Return (x, y) of the center of cell containing provided text 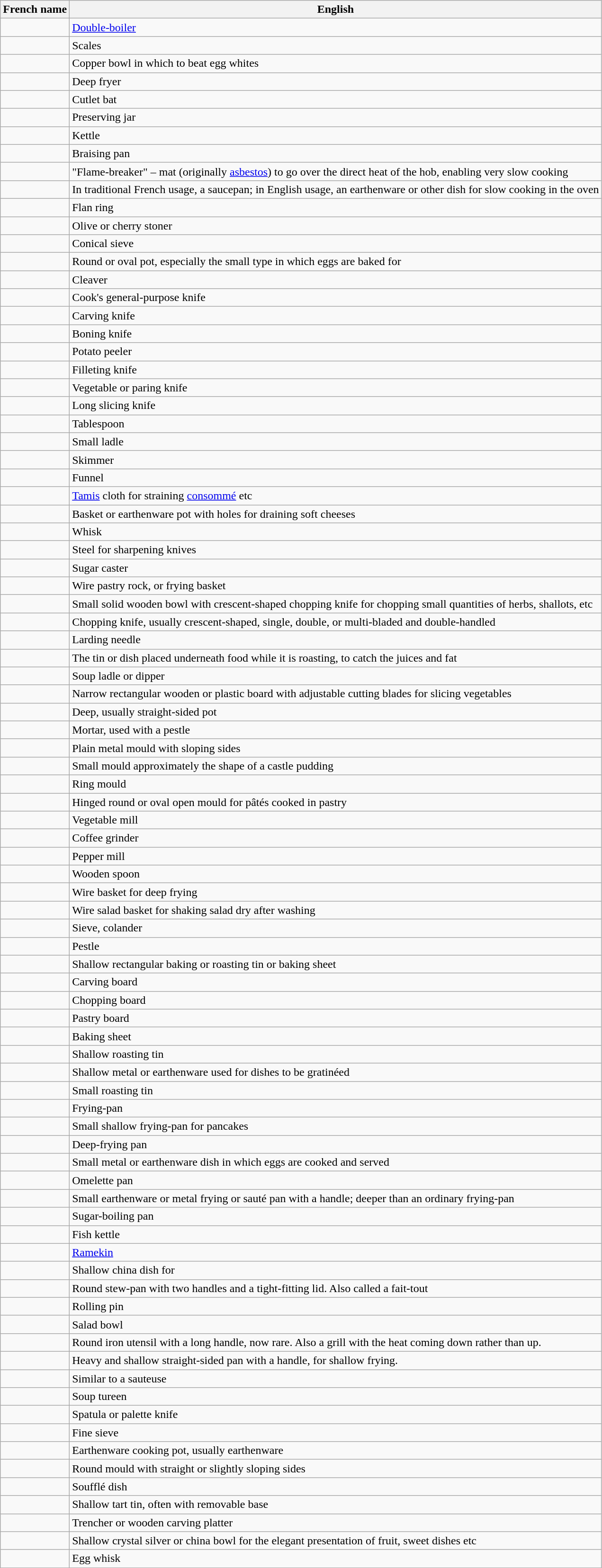
Fine sieve (335, 1433)
Small solid wooden bowl with crescent-shaped chopping knife for chopping small quantities of herbs, shallots, etc (335, 604)
Long slicing knife (335, 406)
Shallow china dish for (335, 1270)
Potato peeler (335, 352)
Baking sheet (335, 1036)
Heavy and shallow straight-­sided pan with a handle, for shallow frying. (335, 1360)
Filleting knife (335, 370)
Funnel (335, 478)
Deep-frying pan (335, 1144)
Wire pastry rock, or frying basket (335, 586)
Wooden spoon (335, 874)
Spatula or palette knife (335, 1415)
Ring mould (335, 784)
Skimmer (335, 460)
Similar to a sauteuse (335, 1379)
Shallow rectangular baking or roasting tin or baking sheet (335, 964)
Shallow crystal silver or china bowl for the elegant presentation of fruit, sweet dishes etc (335, 1541)
Earthenware cooking pot, usually earthenware (335, 1451)
Tamis cloth for straining consommé etc (335, 496)
Cutlet bat (335, 99)
Pastry board (335, 1018)
Sugar caster (335, 568)
Wire salad basket for shaking salad dry after washing (335, 910)
Scales (335, 45)
Copper bowl in which to beat egg whites (335, 63)
Basket or earthenware pot with holes for draining soft cheeses (335, 514)
Deep, usually straight-sided pot (335, 712)
Salad bowl (335, 1324)
Conical sieve (335, 244)
Carving board (335, 982)
Olive or cherry stoner (335, 226)
Small roasting tin (335, 1090)
French name (35, 9)
Chopping knife, usually crescent-shaped, single, double, or multi-bladed and double-handled (335, 622)
Preserving jar (335, 117)
Pepper mill (335, 856)
Cook's general-purpose knife (335, 298)
Deep fryer (335, 81)
Pestle (335, 946)
Round stew-pan with two handles and a tight-fitting lid. Also called a fait-tout (335, 1288)
Round mould with straight or slightly sloping sides (335, 1469)
Larding needle (335, 640)
Frying-pan (335, 1108)
Mortar, used with a pestle (335, 730)
Vegetable mill (335, 820)
English (335, 9)
Tablespoon (335, 424)
Small mould approxi­mately the shape of a castle pud­ding (335, 766)
Coffee grinder (335, 838)
Kettle (335, 135)
Chopping board (335, 1000)
Egg whisk (335, 1559)
Trencher or wooden carving platter (335, 1523)
Shallow roasting tin (335, 1054)
Narrow rectangular wooden or plastic board with adjustable cutting blades for slicing vegetables (335, 694)
Ramekin (335, 1252)
Soup ladle or dipper (335, 676)
Flan ring (335, 207)
Wire basket for deep frying (335, 892)
Small shallow frying-pan for pancakes (335, 1126)
Braising pan (335, 153)
Hinged round or oval open mould for pâtés cooked in pastry (335, 802)
Small ladle (335, 442)
Round iron utensil with a long handle, now rare. Also a grill with the heat coming down rather than up. (335, 1342)
Omelette pan (335, 1180)
Fish kettle (335, 1234)
Rolling pin (335, 1306)
Steel for sharpening knives (335, 550)
Soup tureen (335, 1397)
Small earthenware or metal frying or sauté pan with a handle; deeper than an ordinary frying-pan (335, 1198)
Plain metal mould with sloping sides (335, 748)
Soufflé dish (335, 1487)
Whisk (335, 532)
Shallow tart tin, often with removable base (335, 1505)
Double-boiler (335, 27)
"Flame-breaker" – mat (originally asbestos) to go over the direct heat of the hob, enabling very slow cooking (335, 171)
The tin or dish placed underneath food while it is roasting, to catch the juices and fat (335, 658)
Sugar-boiling pan (335, 1216)
Boning knife (335, 334)
Cleaver (335, 280)
Carving knife (335, 316)
Sieve, colander (335, 928)
Shallow metal or earthenware used for dishes to be gratinéed (335, 1072)
Round or oval pot, especially the small type in which eggs are baked for (335, 262)
Small metal or earthenware dish in which eggs are cooked and served (335, 1162)
Vegetable or paring knife (335, 388)
In traditional French usage, a saucepan; in English usage, an earthenware or other dish for slow cooking in the oven (335, 189)
